For the text-containing cell, return its midpoint in [x, y] coordinate format. 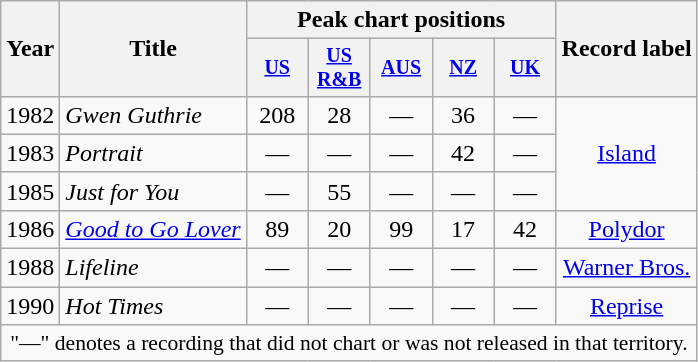
17 [463, 229]
Just for You [153, 191]
1986 [30, 229]
28 [339, 115]
1988 [30, 268]
Title [153, 49]
36 [463, 115]
Peak chart positions [401, 20]
1990 [30, 306]
1982 [30, 115]
US [277, 68]
Good to Go Lover [153, 229]
NZ [463, 68]
Lifeline [153, 268]
USR&B [339, 68]
1983 [30, 153]
Warner Bros. [626, 268]
Hot Times [153, 306]
AUS [401, 68]
89 [277, 229]
Portrait [153, 153]
Year [30, 49]
55 [339, 191]
208 [277, 115]
Polydor [626, 229]
20 [339, 229]
Record label [626, 49]
"—" denotes a recording that did not chart or was not released in that territory. [349, 343]
UK [525, 68]
99 [401, 229]
Island [626, 153]
1985 [30, 191]
Gwen Guthrie [153, 115]
Reprise [626, 306]
